Find where the given text appears and provide that cell's center as (X, Y) coordinate. 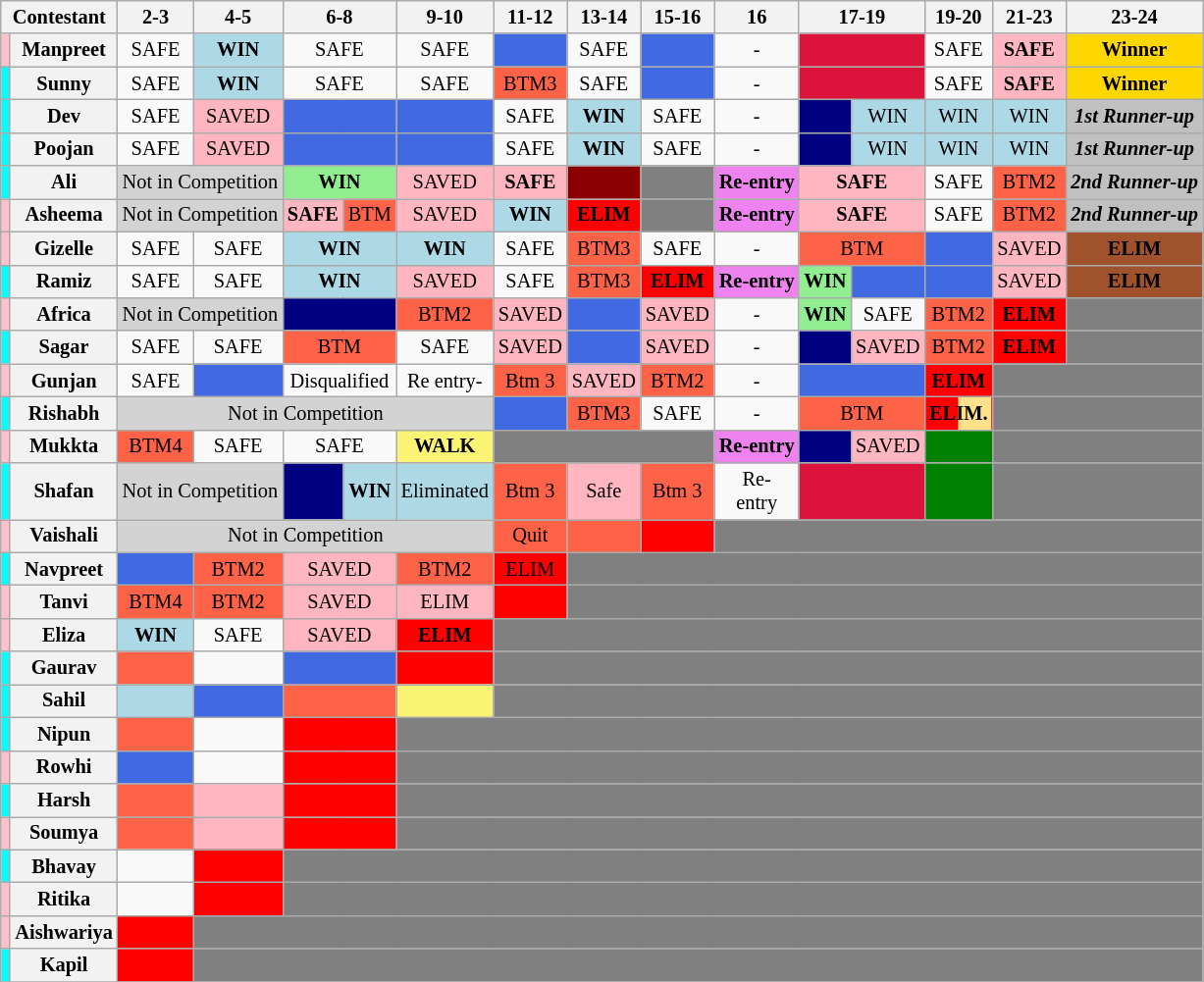
Harsh (63, 800)
Eliza (63, 635)
Nipun (63, 734)
Re entry- (445, 381)
21-23 (1028, 17)
Gunjan (63, 381)
17-19 (862, 17)
Ali (63, 182)
Aishwariya (63, 932)
Quit (530, 536)
Gizelle (63, 248)
Dev (63, 116)
Bhavay (63, 866)
9-10 (445, 17)
Soumya (63, 833)
ELIM. (958, 413)
Sunny (63, 83)
Ramiz (63, 282)
Contestant (59, 17)
WALK (445, 446)
16 (758, 17)
4-5 (237, 17)
Gaurav (63, 668)
Disqualified (340, 381)
2-3 (155, 17)
Shafan (63, 491)
Sagar (63, 347)
Eliminated (445, 491)
Rowhi (63, 767)
Tanvi (63, 601)
Kapil (63, 965)
23-24 (1134, 17)
15-16 (677, 17)
Manpreet (63, 50)
13-14 (604, 17)
Sahil (63, 700)
Poojan (63, 149)
6-8 (340, 17)
Ritika (63, 899)
19-20 (958, 17)
Navpreet (63, 569)
Asheema (63, 215)
Safe (604, 491)
Mukkta (63, 446)
Vaishali (63, 536)
Rishabh (63, 413)
Africa (63, 314)
11-12 (530, 17)
